Locate the cell with the specified text and output its [x, y] center coordinate. 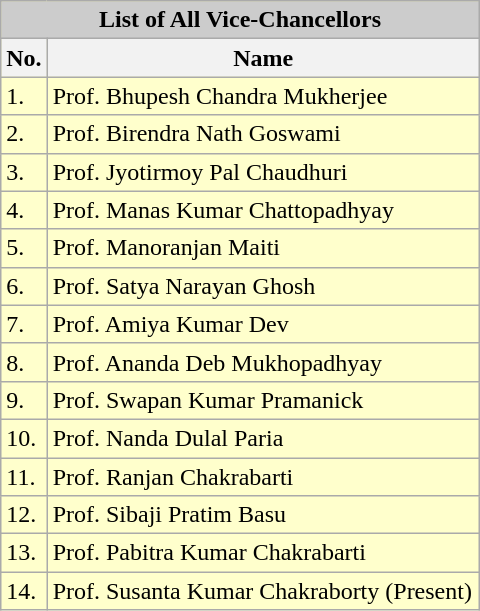
Prof. Manoranjan Maiti [263, 248]
9. [24, 400]
Prof. Sibaji Pratim Basu [263, 515]
Prof. Bhupesh Chandra Mukherjee [263, 96]
1. [24, 96]
Prof. Nanda Dulal Paria [263, 438]
2. [24, 134]
Prof. Birendra Nath Goswami [263, 134]
Prof. Susanta Kumar Chakraborty (Present) [263, 591]
Prof. Ananda Deb Mukhopadhyay [263, 362]
14. [24, 591]
4. [24, 210]
10. [24, 438]
3. [24, 172]
Prof. Pabitra Kumar Chakrabarti [263, 553]
Name [263, 58]
13. [24, 553]
Prof. Swapan Kumar Pramanick [263, 400]
No. [24, 58]
Prof. Amiya Kumar Dev [263, 324]
12. [24, 515]
6. [24, 286]
Prof. Manas Kumar Chattopadhyay [263, 210]
Prof. Jyotirmoy Pal Chaudhuri [263, 172]
5. [24, 248]
11. [24, 477]
Prof. Ranjan Chakrabarti [263, 477]
7. [24, 324]
List of All Vice-Chancellors [240, 20]
8. [24, 362]
Prof. Satya Narayan Ghosh [263, 286]
